Identify which cell holds the provided text, then report its (x, y) central coordinate. 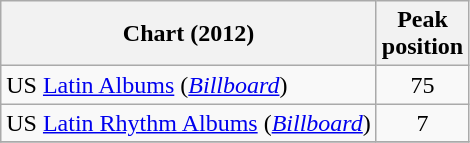
75 (422, 85)
Chart (2012) (189, 34)
US Latin Rhythm Albums (Billboard) (189, 123)
Peakposition (422, 34)
7 (422, 123)
US Latin Albums (Billboard) (189, 85)
